Extract the (x, y) coordinate from the center of the cell holding the provided text.  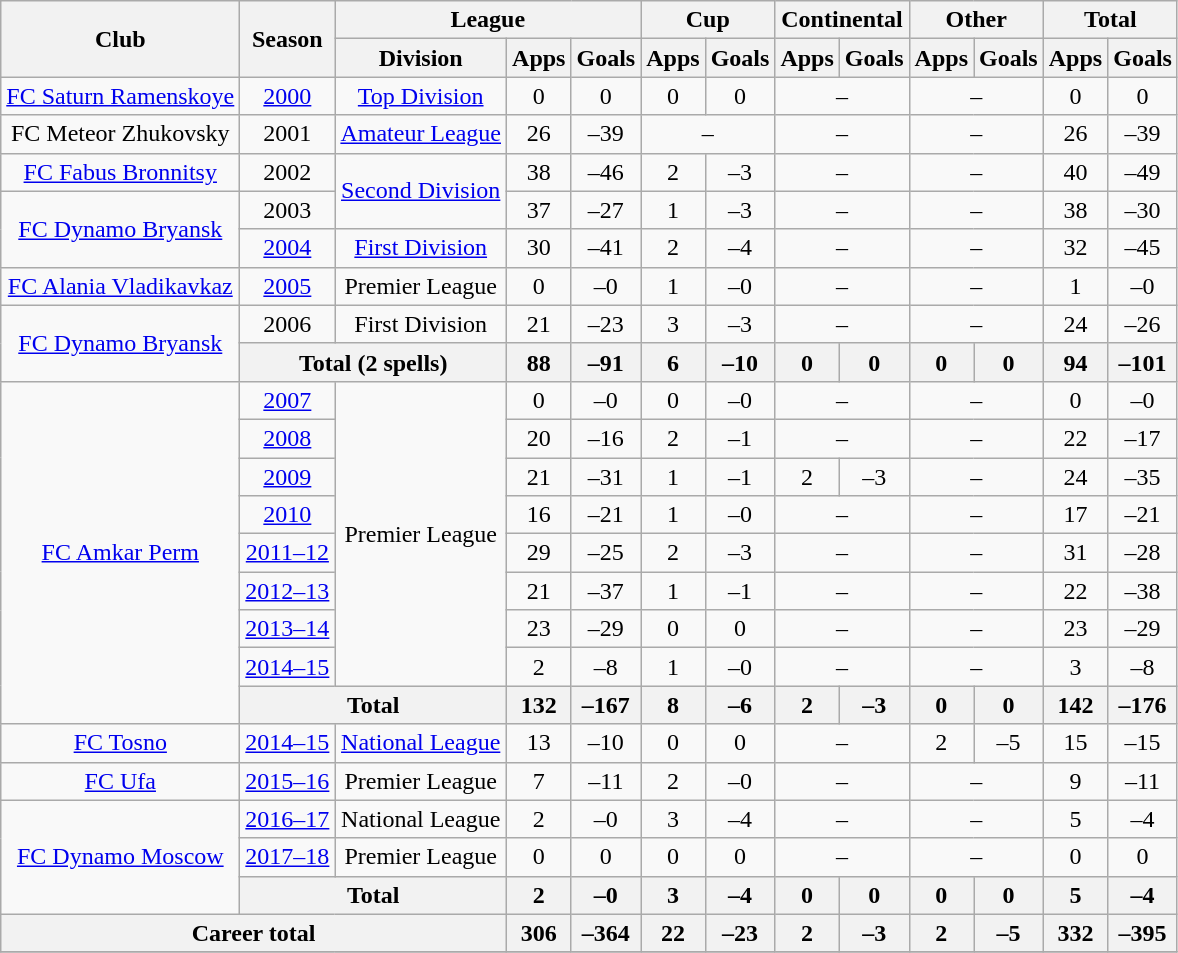
2003 (288, 210)
–167 (606, 705)
–26 (1143, 324)
142 (1075, 705)
132 (539, 705)
Cup (708, 20)
–6 (740, 705)
–15 (1143, 743)
FC Saturn Ramenskoye (120, 96)
16 (539, 515)
Total (2 spells) (374, 362)
2007 (288, 400)
2004 (288, 248)
Top Division (421, 96)
2006 (288, 324)
FC Amkar Perm (120, 552)
2016–17 (288, 819)
30 (539, 248)
–16 (606, 438)
FC Alania Vladikavkaz (120, 286)
2017–18 (288, 857)
37 (539, 210)
8 (673, 705)
94 (1075, 362)
2002 (288, 172)
2015–16 (288, 781)
–41 (606, 248)
88 (539, 362)
–27 (606, 210)
–38 (1143, 591)
Career total (254, 933)
–45 (1143, 248)
League (488, 20)
–364 (606, 933)
Amateur League (421, 134)
–176 (1143, 705)
2000 (288, 96)
FC Meteor Zhukovsky (120, 134)
–395 (1143, 933)
40 (1075, 172)
2013–14 (288, 629)
Season (288, 39)
332 (1075, 933)
Continental (842, 20)
–91 (606, 362)
17 (1075, 515)
29 (539, 553)
FC Tosno (120, 743)
Division (421, 58)
–49 (1143, 172)
–101 (1143, 362)
6 (673, 362)
2010 (288, 515)
–46 (606, 172)
Club (120, 39)
31 (1075, 553)
–17 (1143, 438)
–35 (1143, 477)
13 (539, 743)
–28 (1143, 553)
32 (1075, 248)
2011–12 (288, 553)
–37 (606, 591)
FC Dynamo Moscow (120, 857)
2012–13 (288, 591)
2005 (288, 286)
2001 (288, 134)
Other (976, 20)
306 (539, 933)
–31 (606, 477)
2009 (288, 477)
9 (1075, 781)
Second Division (421, 191)
15 (1075, 743)
20 (539, 438)
7 (539, 781)
2008 (288, 438)
FC Ufa (120, 781)
–25 (606, 553)
FC Fabus Bronnitsy (120, 172)
–30 (1143, 210)
